Identify which cell holds the provided text, then report its (x, y) central coordinate. 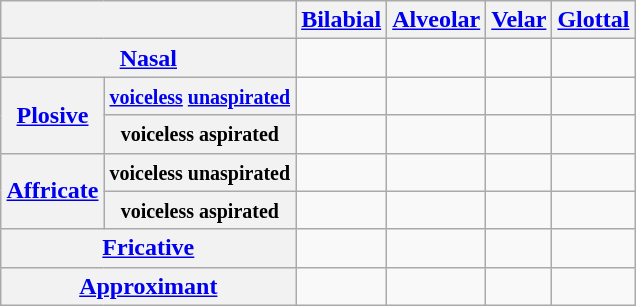
Bilabial (342, 20)
Alveolar (436, 20)
Approximant (148, 286)
Fricative (148, 248)
Nasal (148, 58)
Velar (519, 20)
Plosive (52, 115)
Glottal (594, 20)
Affricate (52, 191)
